Extract the (X, Y) coordinate from the center of the cell holding the provided text.  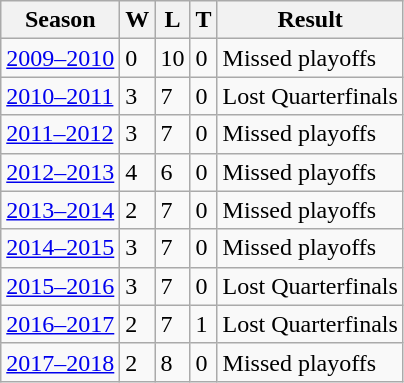
2016–2017 (60, 324)
2011–2012 (60, 134)
T (204, 20)
L (172, 20)
2013–2014 (60, 210)
Season (60, 20)
2017–2018 (60, 362)
2014–2015 (60, 248)
8 (172, 362)
2012–2013 (60, 172)
2009–2010 (60, 58)
Result (310, 20)
W (138, 20)
1 (204, 324)
6 (172, 172)
10 (172, 58)
2015–2016 (60, 286)
2010–2011 (60, 96)
4 (138, 172)
